Find where the given text appears and provide that cell's center as [X, Y] coordinate. 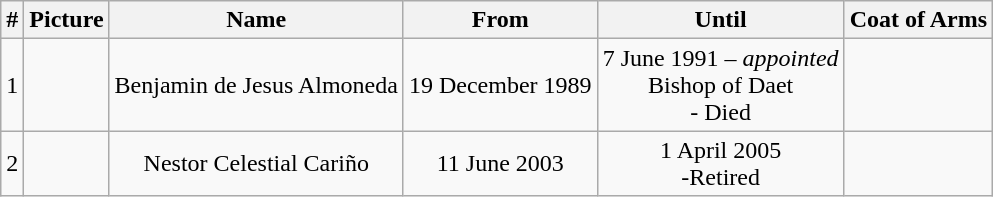
Coat of Arms [918, 20]
Until [720, 20]
Picture [66, 20]
From [500, 20]
2 [12, 164]
# [12, 20]
Benjamin de Jesus Almoneda [256, 85]
19 December 1989 [500, 85]
7 June 1991 – appointedBishop of Daet- Died [720, 85]
Nestor Celestial Cariño [256, 164]
Name [256, 20]
11 June 2003 [500, 164]
1 April 2005-Retired [720, 164]
1 [12, 85]
